Capture the cell that displays the provided text and extract its (X, Y) central coordinate. 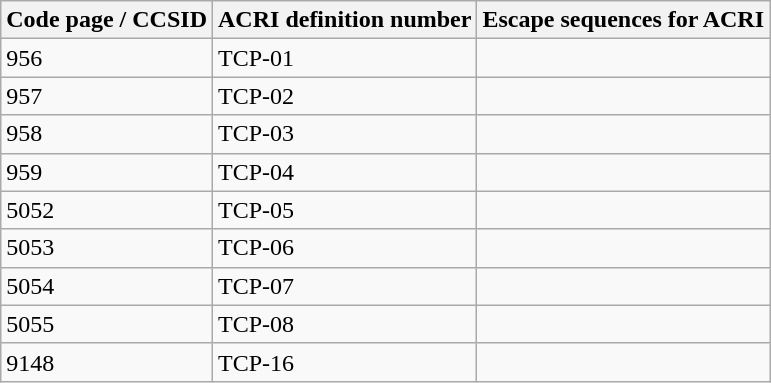
ACRI definition number (345, 20)
TCP-03 (345, 134)
956 (107, 58)
TCP-04 (345, 172)
5052 (107, 210)
959 (107, 172)
5054 (107, 286)
TCP-05 (345, 210)
TCP-01 (345, 58)
TCP-07 (345, 286)
5055 (107, 324)
Code page / CCSID (107, 20)
TCP-02 (345, 96)
TCP-06 (345, 248)
958 (107, 134)
5053 (107, 248)
9148 (107, 362)
957 (107, 96)
Escape sequences for ACRI (624, 20)
TCP-16 (345, 362)
TCP-08 (345, 324)
